Capture the cell that displays the provided text and extract its [x, y] central coordinate. 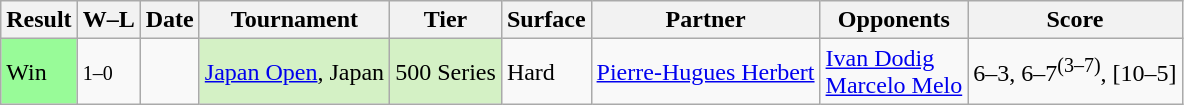
Win [39, 72]
6–3, 6–7(3–7), [10–5] [1075, 72]
Partner [706, 20]
Result [39, 20]
Hard [546, 72]
Date [170, 20]
Score [1075, 20]
Pierre-Hugues Herbert [706, 72]
500 Series [446, 72]
Japan Open, Japan [294, 72]
Tier [446, 20]
1–0 [108, 72]
Tournament [294, 20]
W–L [108, 20]
Opponents [894, 20]
Ivan Dodig Marcelo Melo [894, 72]
Surface [546, 20]
